Return [x, y] of the center of cell containing provided text 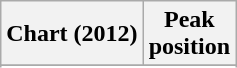
Chart (2012) [72, 34]
Peakposition [189, 34]
